Provide the (X, Y) coordinate of the cell's center where the given text is located.  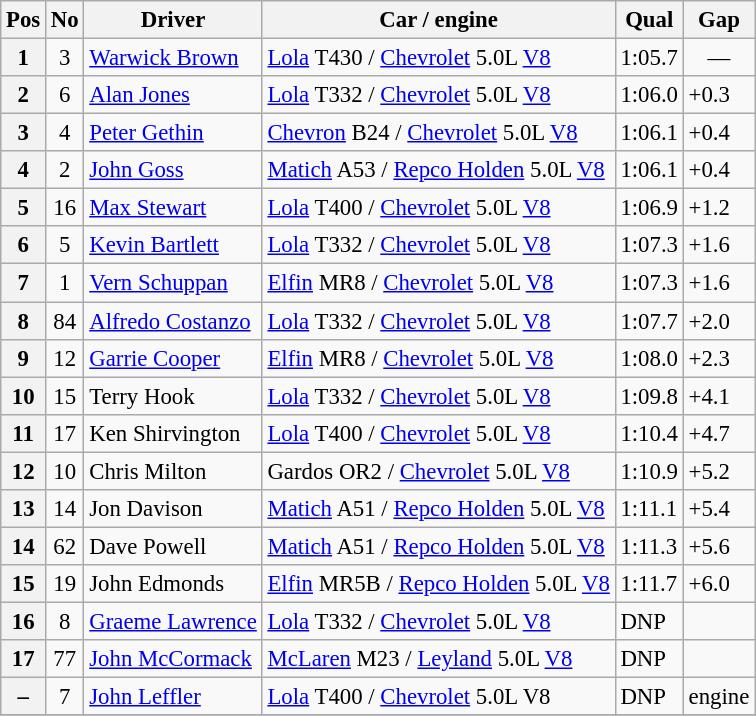
Warwick Brown (173, 58)
John Leffler (173, 697)
1:07.7 (649, 321)
– (24, 697)
Garrie Cooper (173, 358)
1:11.7 (649, 584)
Chris Milton (173, 471)
1:06.9 (649, 208)
Car / engine (438, 20)
— (718, 58)
John Edmonds (173, 584)
Gap (718, 20)
Elfin MR5B / Repco Holden 5.0L V8 (438, 584)
Ken Shirvington (173, 433)
+5.4 (718, 509)
1:10.9 (649, 471)
Max Stewart (173, 208)
11 (24, 433)
Peter Gethin (173, 133)
+0.3 (718, 95)
1:11.1 (649, 509)
1:11.3 (649, 546)
62 (65, 546)
Lola T430 / Chevrolet 5.0L V8 (438, 58)
1:10.4 (649, 433)
84 (65, 321)
John McCormack (173, 659)
+4.7 (718, 433)
Qual (649, 20)
Matich A53 / Repco Holden 5.0L V8 (438, 170)
Driver (173, 20)
+6.0 (718, 584)
+1.2 (718, 208)
Alfredo Costanzo (173, 321)
19 (65, 584)
engine (718, 697)
1:06.0 (649, 95)
1:09.8 (649, 396)
Vern Schuppan (173, 283)
Jon Davison (173, 509)
Alan Jones (173, 95)
13 (24, 509)
+5.2 (718, 471)
Terry Hook (173, 396)
+4.1 (718, 396)
Gardos OR2 / Chevrolet 5.0L V8 (438, 471)
1:05.7 (649, 58)
Chevron B24 / Chevrolet 5.0L V8 (438, 133)
No (65, 20)
9 (24, 358)
+5.6 (718, 546)
1:08.0 (649, 358)
Dave Powell (173, 546)
+2.3 (718, 358)
Pos (24, 20)
+2.0 (718, 321)
Graeme Lawrence (173, 621)
Kevin Bartlett (173, 245)
McLaren M23 / Leyland 5.0L V8 (438, 659)
77 (65, 659)
John Goss (173, 170)
